Identify which cell holds the provided text, then report its [X, Y] central coordinate. 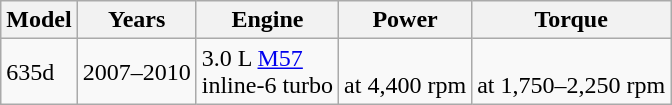
2007–2010 [136, 72]
Years [136, 20]
Power [406, 20]
Model [39, 20]
Engine [267, 20]
at 4,400 rpm [406, 72]
635d [39, 72]
at 1,750–2,250 rpm [572, 72]
3.0 L M57 inline-6 turbo [267, 72]
Torque [572, 20]
